Return (X, Y) of the center of cell containing provided text 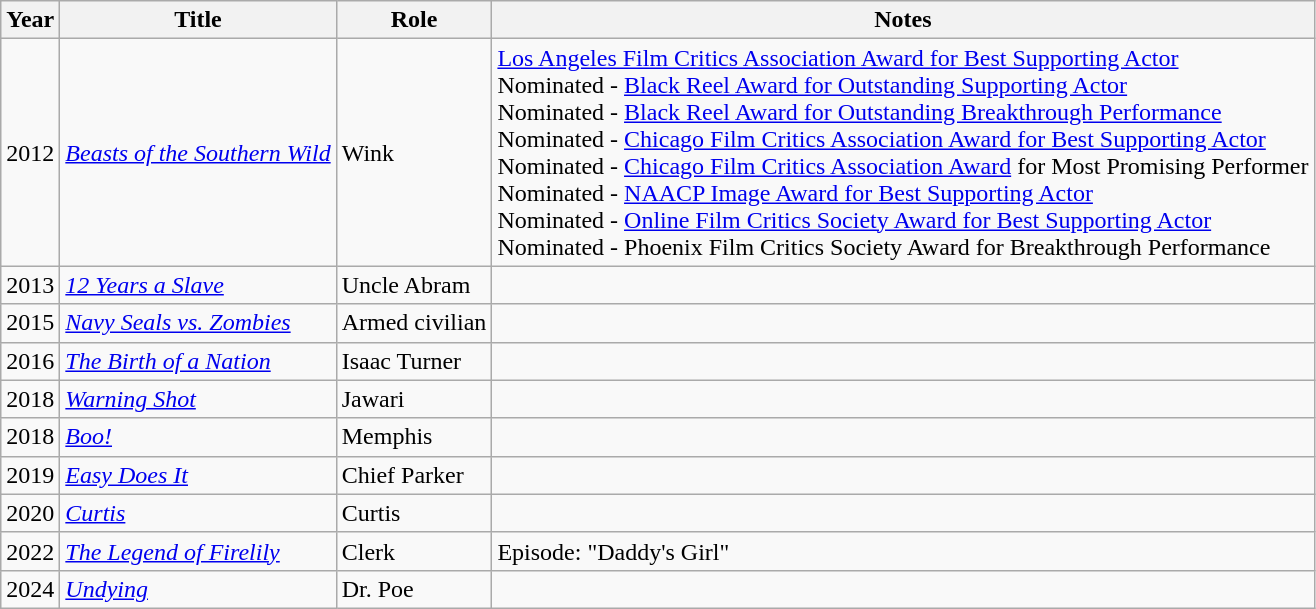
Clerk (414, 551)
2024 (30, 589)
2019 (30, 475)
Notes (903, 20)
2022 (30, 551)
Undying (198, 589)
Navy Seals vs. Zombies (198, 323)
Wink (414, 152)
Uncle Abram (414, 285)
Boo! (198, 437)
Dr. Poe (414, 589)
Role (414, 20)
2020 (30, 513)
The Birth of a Nation (198, 361)
12 Years a Slave (198, 285)
2013 (30, 285)
Chief Parker (414, 475)
Beasts of the Southern Wild (198, 152)
Isaac Turner (414, 361)
2015 (30, 323)
2012 (30, 152)
Memphis (414, 437)
Easy Does It (198, 475)
Episode: "Daddy's Girl" (903, 551)
Year (30, 20)
Armed civilian (414, 323)
Title (198, 20)
Warning Shot (198, 399)
The Legend of Firelily (198, 551)
2016 (30, 361)
Jawari (414, 399)
